Output the (x, y) coordinate of the center of the cell containing the given text.  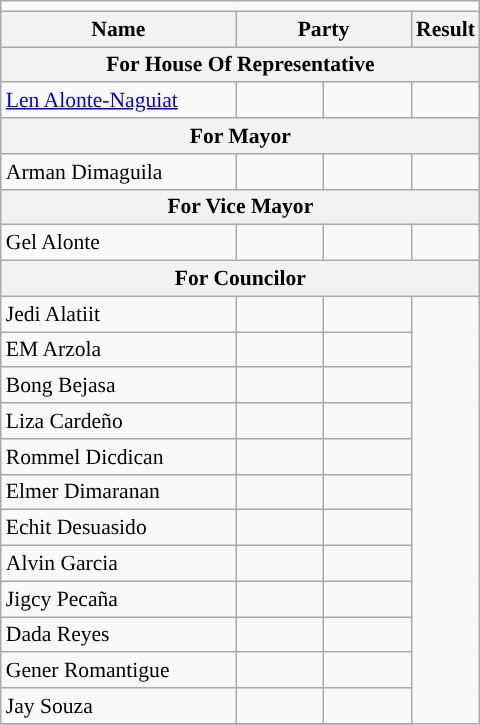
Alvin Garcia (118, 564)
Gener Romantigue (118, 671)
Jay Souza (118, 706)
For Councilor (240, 279)
Elmer Dimaranan (118, 492)
Echit Desuasido (118, 528)
For Mayor (240, 136)
Dada Reyes (118, 635)
Party (324, 29)
Result (446, 29)
Bong Bejasa (118, 386)
For House Of Representative (240, 65)
Liza Cardeño (118, 421)
EM Arzola (118, 350)
Name (118, 29)
Len Alonte-Naguiat (118, 101)
Jigcy Pecaña (118, 599)
For Vice Mayor (240, 207)
Jedi Alatiit (118, 314)
Gel Alonte (118, 243)
Arman Dimaguila (118, 172)
Rommel Dicdican (118, 457)
